For the text-containing cell, return its midpoint in (x, y) coordinate format. 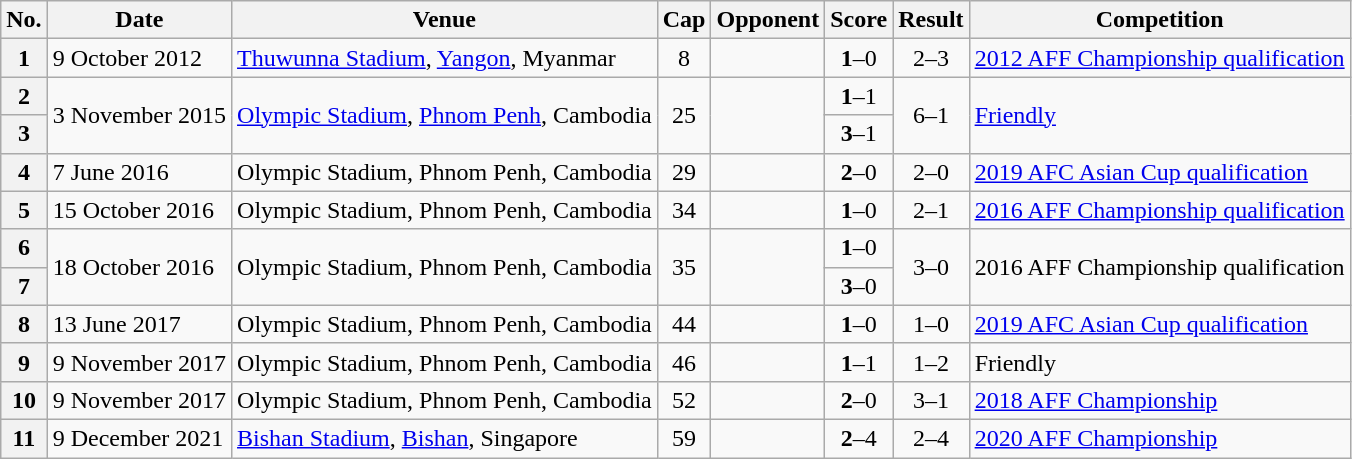
3 (24, 134)
44 (684, 324)
18 October 2016 (139, 267)
34 (684, 210)
6 (24, 248)
46 (684, 362)
9 October 2012 (139, 58)
2018 AFF Championship (1160, 400)
9 December 2021 (139, 438)
11 (24, 438)
Score (859, 20)
5 (24, 210)
2012 AFF Championship qualification (1160, 58)
Cap (684, 20)
Result (931, 20)
2–3 (931, 58)
13 June 2017 (139, 324)
No. (24, 20)
1 (24, 58)
35 (684, 267)
59 (684, 438)
Opponent (768, 20)
Venue (445, 20)
2 (24, 96)
Thuwunna Stadium, Yangon, Myanmar (445, 58)
15 October 2016 (139, 210)
4 (24, 172)
6–1 (931, 115)
25 (684, 115)
10 (24, 400)
7 June 2016 (139, 172)
7 (24, 286)
29 (684, 172)
Competition (1160, 20)
2–1 (931, 210)
Bishan Stadium, Bishan, Singapore (445, 438)
52 (684, 400)
3 November 2015 (139, 115)
1–2 (931, 362)
2020 AFF Championship (1160, 438)
9 (24, 362)
Date (139, 20)
